Return the (X, Y) coordinate for the center point of the cell that contains the specified text.  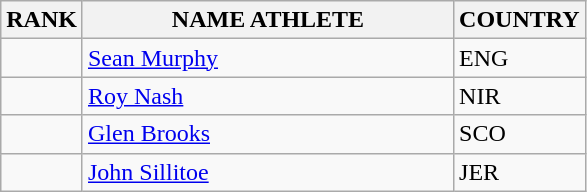
NIR (520, 96)
NAME ATHLETE (268, 20)
John Sillitoe (268, 172)
ENG (520, 58)
Sean Murphy (268, 58)
Glen Brooks (268, 134)
JER (520, 172)
SCO (520, 134)
Roy Nash (268, 96)
RANK (42, 20)
COUNTRY (520, 20)
